For the text-containing cell, return its midpoint in [x, y] coordinate format. 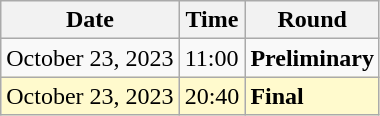
Date [90, 20]
Preliminary [312, 58]
Round [312, 20]
11:00 [212, 58]
Final [312, 96]
20:40 [212, 96]
Time [212, 20]
